From the cell containing the given text, extract its center point as (x, y) coordinate. 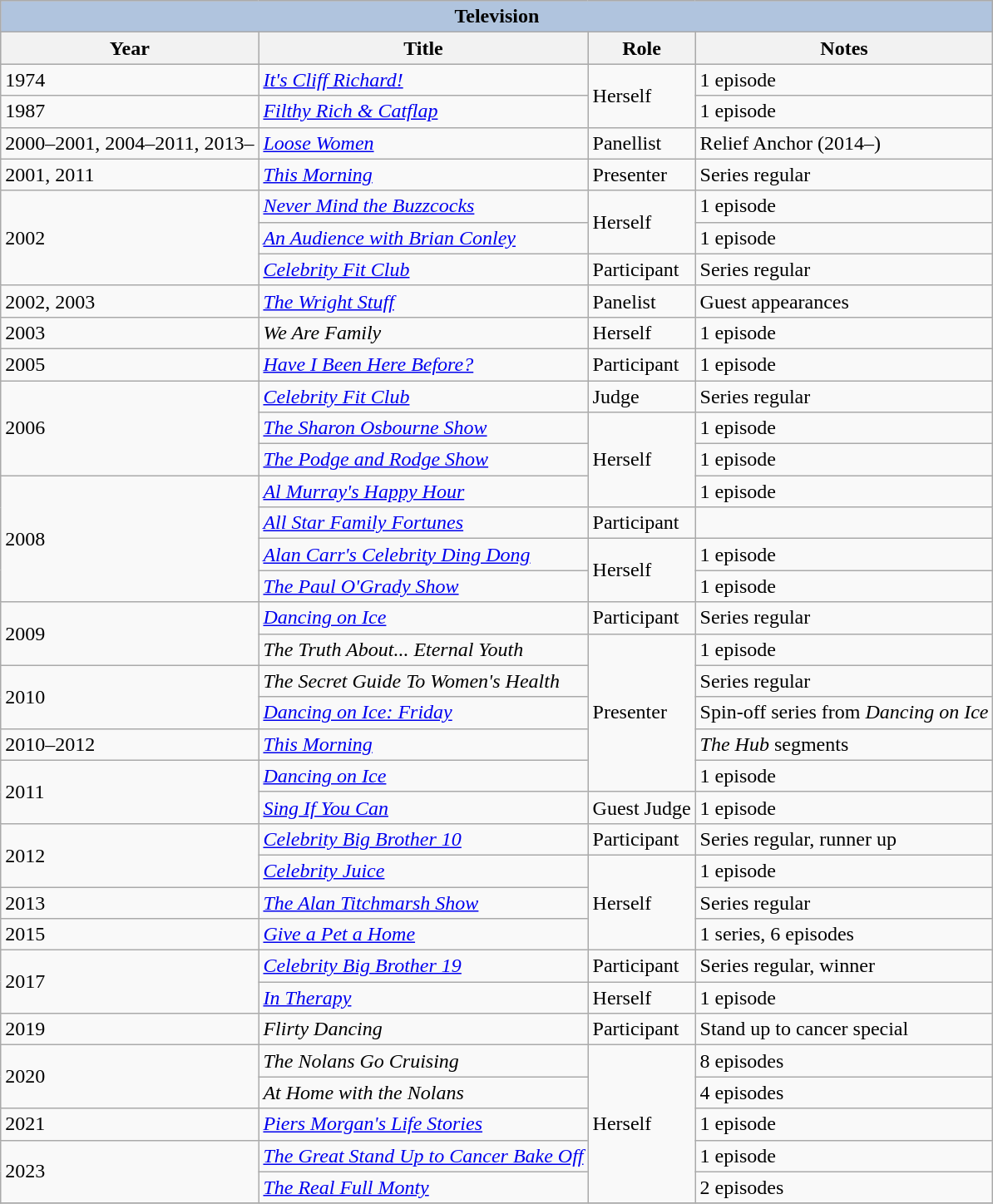
An Audience with Brian Conley (423, 238)
2010 (130, 697)
The Paul O'Grady Show (423, 586)
2009 (130, 634)
Alan Carr's Celebrity Ding Dong (423, 555)
2003 (130, 333)
Never Mind the Buzzcocks (423, 206)
Loose Women (423, 143)
2020 (130, 1077)
The Secret Guide To Women's Health (423, 681)
2008 (130, 539)
2000–2001, 2004–2011, 2013– (130, 143)
Sing If You Can (423, 807)
All Star Family Fortunes (423, 523)
Panellist (642, 143)
2017 (130, 982)
Al Murray's Happy Hour (423, 491)
Guest Judge (642, 807)
Celebrity Big Brother 10 (423, 839)
2006 (130, 428)
2002, 2003 (130, 301)
Series regular, runner up (844, 839)
2012 (130, 855)
1 series, 6 episodes (844, 935)
2002 (130, 238)
The Truth About... Eternal Youth (423, 649)
Dancing on Ice: Friday (423, 713)
Panelist (642, 301)
2001, 2011 (130, 175)
2 episodes (844, 1187)
We Are Family (423, 333)
The Nolans Go Cruising (423, 1061)
Year (130, 48)
Role (642, 48)
Judge (642, 397)
1974 (130, 80)
The Podge and Rodge Show (423, 460)
Flirty Dancing (423, 1029)
Stand up to cancer special (844, 1029)
4 episodes (844, 1093)
2013 (130, 902)
2023 (130, 1172)
The Hub segments (844, 744)
Title (423, 48)
Celebrity Big Brother 19 (423, 966)
The Alan Titchmarsh Show (423, 902)
Have I Been Here Before? (423, 364)
2005 (130, 364)
At Home with the Nolans (423, 1093)
Give a Pet a Home (423, 935)
Piers Morgan's Life Stories (423, 1124)
8 episodes (844, 1061)
2021 (130, 1124)
Celebrity Juice (423, 871)
2011 (130, 792)
Spin-off series from Dancing on Ice (844, 713)
The Sharon Osbourne Show (423, 428)
Television (497, 17)
Filthy Rich & Catflap (423, 111)
1987 (130, 111)
In Therapy (423, 998)
Notes (844, 48)
2010–2012 (130, 744)
Series regular, winner (844, 966)
2019 (130, 1029)
The Real Full Monty (423, 1187)
Relief Anchor (2014–) (844, 143)
The Wright Stuff (423, 301)
Guest appearances (844, 301)
2015 (130, 935)
It's Cliff Richard! (423, 80)
The Great Stand Up to Cancer Bake Off (423, 1156)
